Find where the given text appears and provide that cell's center as [X, Y] coordinate. 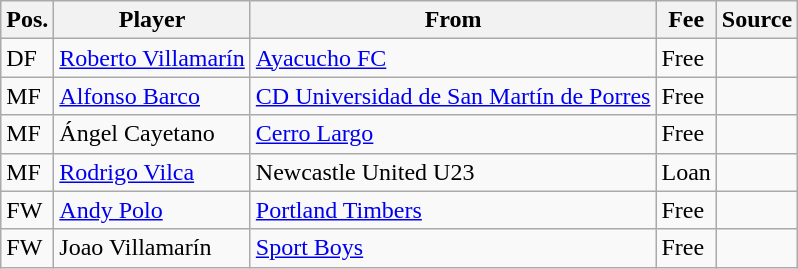
Fee [686, 20]
Ayacucho FC [453, 58]
Joao Villamarín [152, 248]
Loan [686, 172]
Source [756, 20]
Alfonso Barco [152, 96]
Pos. [28, 20]
Newcastle United U23 [453, 172]
Andy Polo [152, 210]
From [453, 20]
DF [28, 58]
Ángel Cayetano [152, 134]
Player [152, 20]
CD Universidad de San Martín de Porres [453, 96]
Rodrigo Vilca [152, 172]
Portland Timbers [453, 210]
Cerro Largo [453, 134]
Roberto Villamarín [152, 58]
Sport Boys [453, 248]
